Locate the cell with the specified text and output its [X, Y] center coordinate. 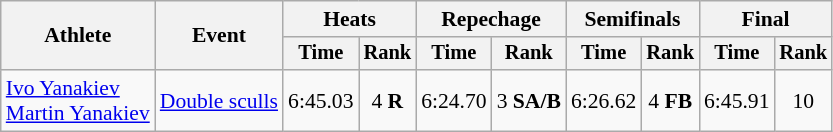
Final [766, 19]
Ivo YanakievMartin Yanakiev [78, 100]
4 FB [670, 100]
4 R [388, 100]
6:45.03 [320, 100]
Semifinals [632, 19]
Heats [350, 19]
6:24.70 [454, 100]
Repechage [491, 19]
Athlete [78, 36]
Event [219, 36]
6:45.91 [736, 100]
Double sculls [219, 100]
10 [803, 100]
3 SA/B [529, 100]
6:26.62 [604, 100]
